Provide the [x, y] coordinate of the cell's center where the given text is located.  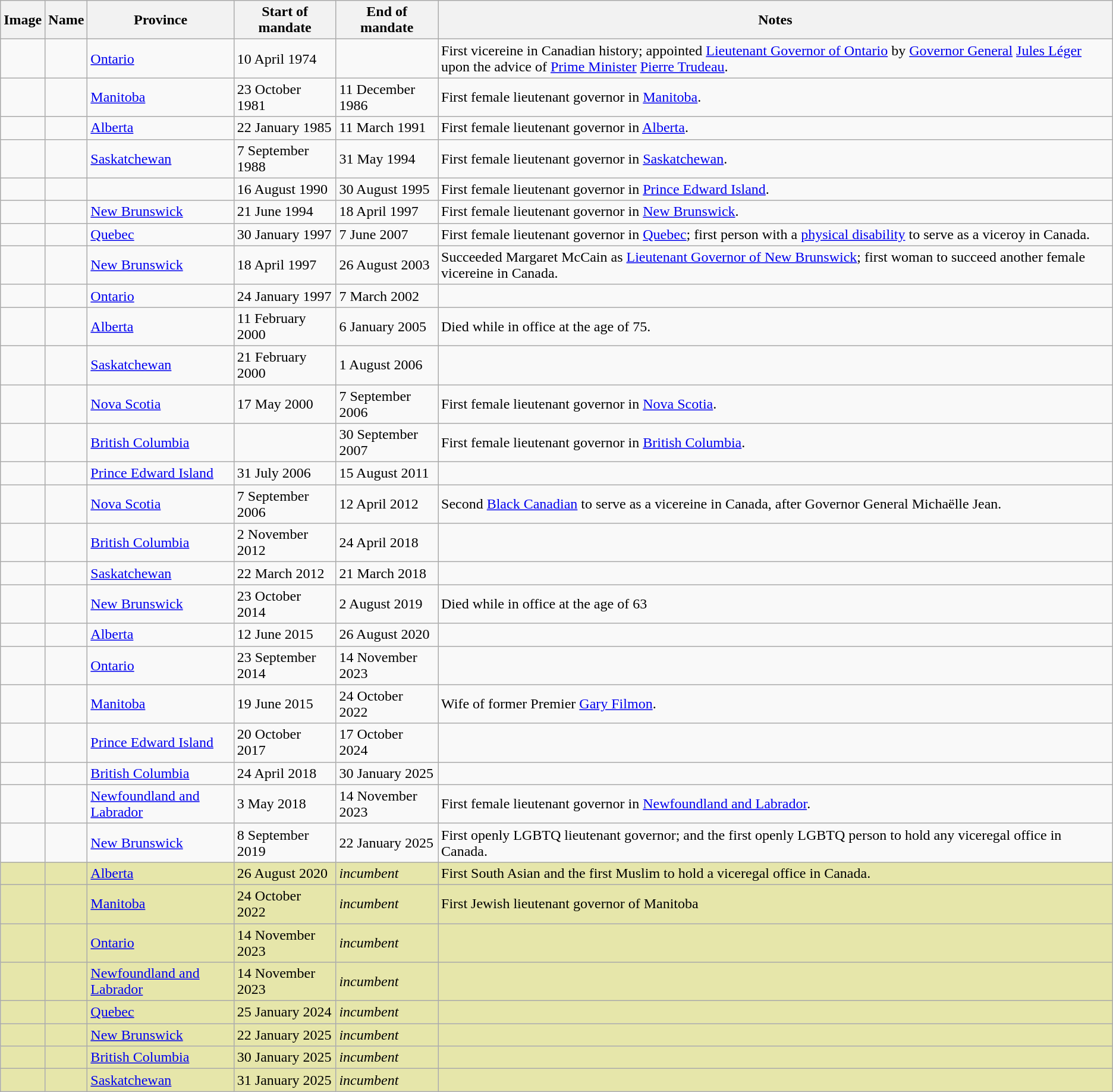
Died while in office at the age of 63 [775, 604]
15 August 2011 [387, 473]
6 January 2005 [387, 326]
17 October 2024 [387, 742]
Notes [775, 20]
Died while in office at the age of 75. [775, 326]
First South Asian and the first Muslim to hold a viceregal office in Canada. [775, 873]
7 September 1988 [285, 158]
24 January 1997 [285, 296]
Wife of former Premier Gary Filmon. [775, 704]
30 August 1995 [387, 189]
11 March 1991 [387, 128]
12 April 2012 [387, 504]
22 March 2012 [285, 573]
3 May 2018 [285, 804]
First female lieutenant governor in Alberta. [775, 128]
11 February 2000 [285, 326]
21 June 1994 [285, 212]
31 January 2025 [285, 1080]
7 March 2002 [387, 296]
23 October 1981 [285, 98]
31 May 1994 [387, 158]
First female lieutenant governor in New Brunswick. [775, 212]
7 June 2007 [387, 234]
30 September 2007 [387, 443]
Province [161, 20]
Image [23, 20]
17 May 2000 [285, 403]
31 July 2006 [285, 473]
First female lieutenant governor in Saskatchewan. [775, 158]
30 January 1997 [285, 234]
21 March 2018 [387, 573]
First openly LGBTQ lieutenant governor; and the first openly LGBTQ person to hold any viceregal office in Canada. [775, 842]
8 September 2019 [285, 842]
First female lieutenant governor in Nova Scotia. [775, 403]
25 January 2024 [285, 1012]
2 August 2019 [387, 604]
16 August 1990 [285, 189]
First Jewish lieutenant governor of Manitoba [775, 904]
First female lieutenant governor in Prince Edward Island. [775, 189]
23 September 2014 [285, 665]
20 October 2017 [285, 742]
19 June 2015 [285, 704]
11 December 1986 [387, 98]
1 August 2006 [387, 365]
23 October 2014 [285, 604]
2 November 2012 [285, 542]
First female lieutenant governor in Newfoundland and Labrador. [775, 804]
Name [67, 20]
Succeeded Margaret McCain as Lieutenant Governor of New Brunswick; first woman to succeed another female vicereine in Canada. [775, 265]
Start of mandate [285, 20]
First female lieutenant governor in Quebec; first person with a physical disability to serve as a viceroy in Canada. [775, 234]
10 April 1974 [285, 58]
12 June 2015 [285, 635]
First female lieutenant governor in Manitoba. [775, 98]
22 January 1985 [285, 128]
End of mandate [387, 20]
26 August 2003 [387, 265]
21 February 2000 [285, 365]
Second Black Canadian to serve as a vicereine in Canada, after Governor General Michaëlle Jean. [775, 504]
First female lieutenant governor in British Columbia. [775, 443]
